From the cell containing the given text, extract its center point as (X, Y) coordinate. 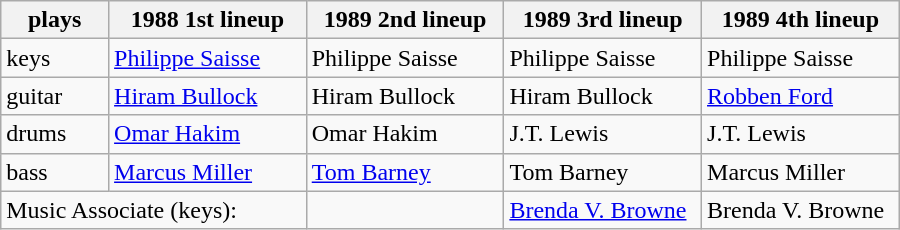
1989 4th lineup (801, 20)
1989 2nd lineup (405, 20)
guitar (55, 96)
Robben Ford (801, 96)
Music Associate (keys): (154, 210)
bass (55, 172)
keys (55, 58)
1988 1st lineup (208, 20)
plays (55, 20)
1989 3rd lineup (603, 20)
drums (55, 134)
